Output the (X, Y) coordinate of the center of the cell containing the given text.  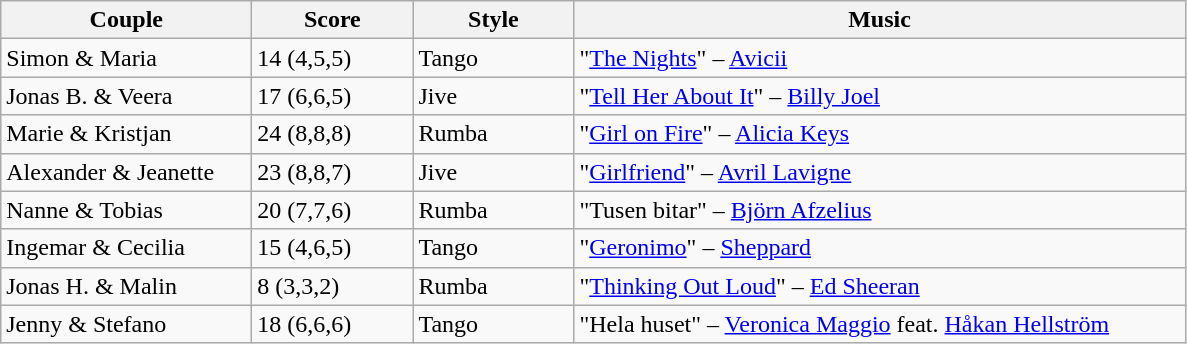
14 (4,5,5) (332, 58)
18 (6,6,6) (332, 324)
Music (880, 20)
Score (332, 20)
Couple (126, 20)
15 (4,6,5) (332, 248)
Jenny & Stefano (126, 324)
Alexander & Jeanette (126, 172)
Jonas B. & Veera (126, 96)
"Tusen bitar" – Björn Afzelius (880, 210)
Jonas H. & Malin (126, 286)
"Girl on Fire" – Alicia Keys (880, 134)
20 (7,7,6) (332, 210)
Nanne & Tobias (126, 210)
Simon & Maria (126, 58)
Marie & Kristjan (126, 134)
8 (3,3,2) (332, 286)
17 (6,6,5) (332, 96)
24 (8,8,8) (332, 134)
"Geronimo" – Sheppard (880, 248)
"Girlfriend" – Avril Lavigne (880, 172)
"Thinking Out Loud" – Ed Sheeran (880, 286)
Style (494, 20)
"The Nights" – Avicii (880, 58)
"Hela huset" – Veronica Maggio feat. Håkan Hellström (880, 324)
Ingemar & Cecilia (126, 248)
"Tell Her About It" – Billy Joel (880, 96)
23 (8,8,7) (332, 172)
